Find where the given text appears and provide that cell's center as [x, y] coordinate. 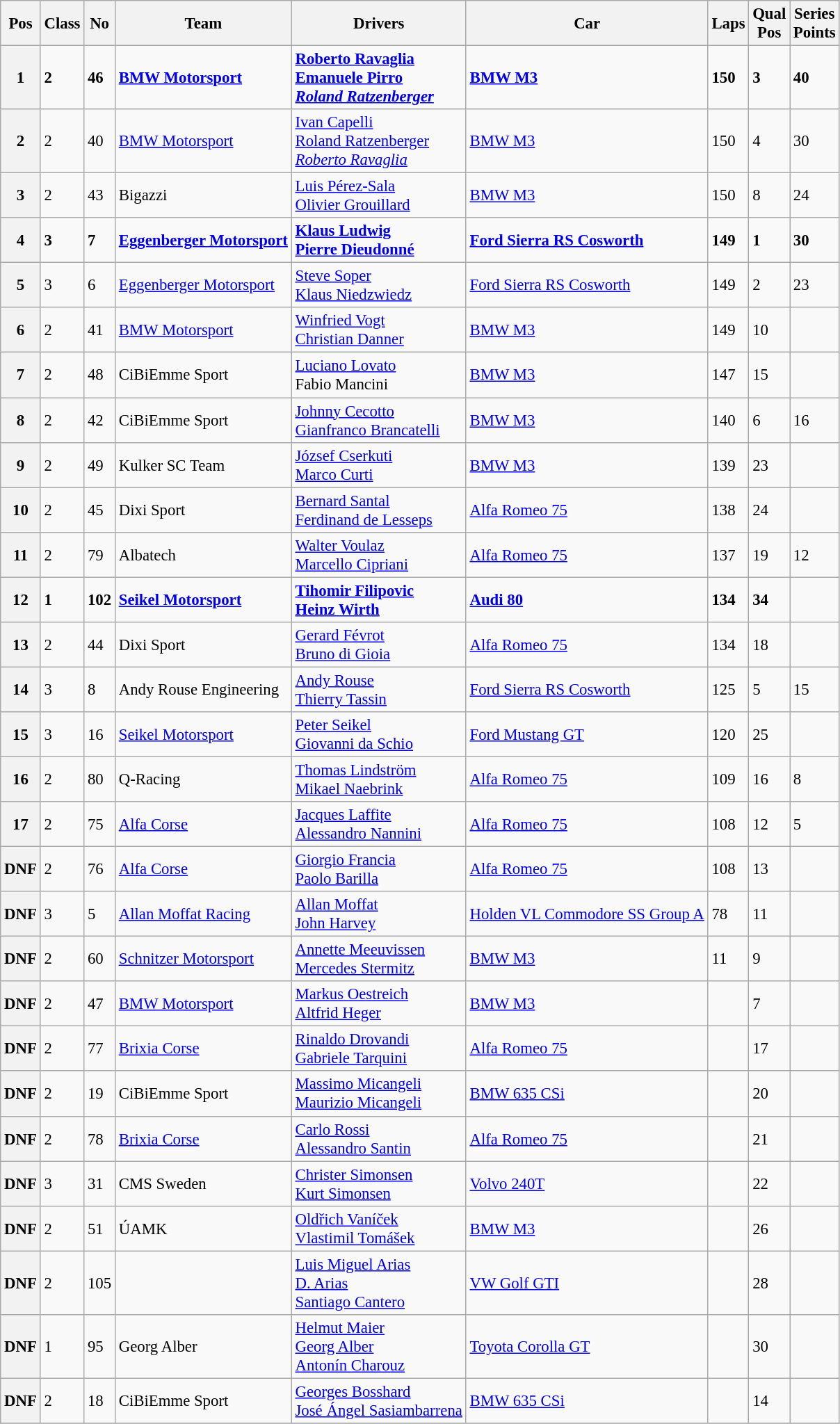
Rinaldo Drovandi Gabriele Tarquini [378, 1049]
76 [100, 869]
Massimo Micangeli Maurizio Micangeli [378, 1094]
44 [100, 645]
Winfried Vogt Christian Danner [378, 330]
Oldřich Vaníček Vlastimil Tomášek [378, 1228]
79 [100, 555]
49 [100, 464]
No [100, 24]
VW Golf GTI [587, 1283]
25 [769, 734]
ÚAMK [203, 1228]
60 [100, 960]
Schnitzer Motorsport [203, 960]
Thomas Lindström Mikael Naebrink [378, 779]
Roberto Ravaglia Emanuele Pirro Roland Ratzenberger [378, 78]
Bigazzi [203, 196]
Peter Seikel Giovanni da Schio [378, 734]
139 [729, 464]
26 [769, 1228]
Carlo Rossi Alessandro Santin [378, 1139]
102 [100, 599]
Steve Soper Klaus Niedzwiedz [378, 285]
Johnny Cecotto Gianfranco Brancatelli [378, 420]
Pos [21, 24]
34 [769, 599]
77 [100, 1049]
43 [100, 196]
Drivers [378, 24]
95 [100, 1347]
109 [729, 779]
Class [63, 24]
Andy Rouse Thierry Tassin [378, 690]
46 [100, 78]
48 [100, 375]
Team [203, 24]
Andy Rouse Engineering [203, 690]
22 [769, 1183]
Jacques Laffite Alessandro Nannini [378, 825]
József Cserkuti Marco Curti [378, 464]
31 [100, 1183]
Q-Racing [203, 779]
Helmut Maier Georg Alber Antonín Charouz [378, 1347]
41 [100, 330]
20 [769, 1094]
75 [100, 825]
45 [100, 510]
Car [587, 24]
Luis Miguel Arias D. Arias Santiago Cantero [378, 1283]
Luis Pérez-Sala Olivier Grouillard [378, 196]
QualPos [769, 24]
Christer Simonsen Kurt Simonsen [378, 1183]
Kulker SC Team [203, 464]
Audi 80 [587, 599]
138 [729, 510]
Walter Voulaz Marcello Cipriani [378, 555]
125 [729, 690]
Albatech [203, 555]
147 [729, 375]
Tihomir Filipovic Heinz Wirth [378, 599]
28 [769, 1283]
80 [100, 779]
Holden VL Commodore SS Group A [587, 914]
Klaus Ludwig Pierre Dieudonné [378, 241]
Laps [729, 24]
42 [100, 420]
Giorgio Francia Paolo Barilla [378, 869]
140 [729, 420]
Georges Bosshard José Ángel Sasiambarrena [378, 1400]
Allan Moffat John Harvey [378, 914]
Allan Moffat Racing [203, 914]
47 [100, 1004]
CMS Sweden [203, 1183]
Bernard Santal Ferdinand de Lesseps [378, 510]
105 [100, 1283]
Volvo 240T [587, 1183]
Gerard Févrot Bruno di Gioia [378, 645]
Annette Meeuvissen Mercedes Stermitz [378, 960]
120 [729, 734]
Georg Alber [203, 1347]
Ford Mustang GT [587, 734]
Ivan Capelli Roland Ratzenberger Roberto Ravaglia [378, 141]
137 [729, 555]
SeriesPoints [815, 24]
51 [100, 1228]
21 [769, 1139]
Luciano Lovato Fabio Mancini [378, 375]
Markus Oestreich Altfrid Heger [378, 1004]
Toyota Corolla GT [587, 1347]
